Detect which cell encompasses the target text, then output its (X, Y) center coordinate. 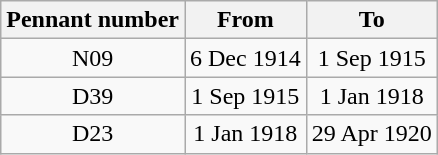
To (372, 20)
From (245, 20)
Pennant number (93, 20)
D39 (93, 96)
6 Dec 1914 (245, 58)
N09 (93, 58)
29 Apr 1920 (372, 134)
D23 (93, 134)
